Find where the given text appears and provide that cell's center as (X, Y) coordinate. 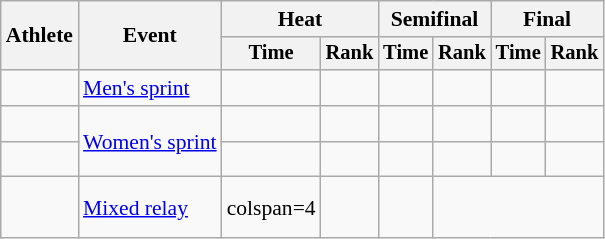
Women's sprint (150, 142)
Event (150, 36)
Men's sprint (150, 88)
Heat (300, 19)
Mixed relay (150, 208)
Final (547, 19)
Semifinal (434, 19)
Athlete (40, 36)
colspan=4 (272, 208)
